Find where the given text appears and provide that cell's center as (x, y) coordinate. 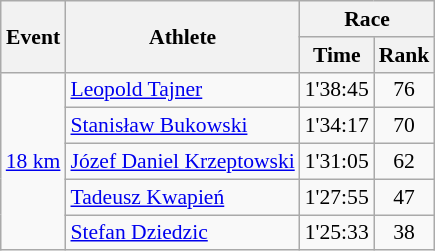
18 km (34, 161)
76 (404, 90)
Rank (404, 55)
1'27:55 (337, 197)
1'25:33 (337, 233)
Józef Daniel Krzeptowski (182, 162)
Time (337, 55)
Leopold Tajner (182, 90)
Athlete (182, 36)
62 (404, 162)
Tadeusz Kwapień (182, 197)
Stanisław Bukowski (182, 126)
70 (404, 126)
47 (404, 197)
1'34:17 (337, 126)
Event (34, 36)
1'31:05 (337, 162)
38 (404, 233)
Stefan Dziedzic (182, 233)
Race (368, 19)
1'38:45 (337, 90)
